For the text-containing cell, return its midpoint in (x, y) coordinate format. 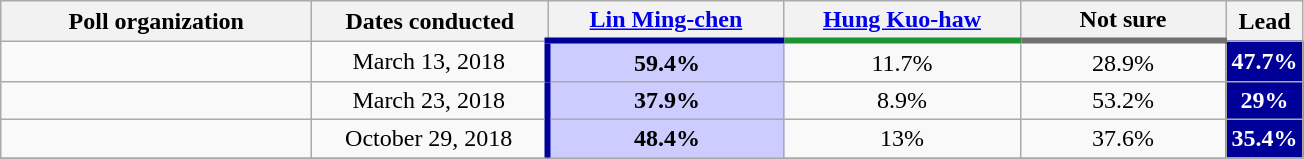
35.4% (1264, 138)
8.9% (902, 100)
37.9% (666, 100)
37.6% (1123, 138)
13% (902, 138)
Hung Kuo-haw (902, 21)
47.7% (1264, 61)
59.4% (666, 61)
11.7% (902, 61)
28.9% (1123, 61)
March 23, 2018 (430, 100)
March 13, 2018 (430, 61)
29% (1264, 100)
Dates conducted (430, 21)
Poll organization (156, 21)
October 29, 2018 (430, 138)
48.4% (666, 138)
Lin Ming-chen (666, 21)
Lead (1264, 21)
53.2% (1123, 100)
Not sure (1123, 21)
